Scan for the cell matching the given text and deliver its [X, Y] coordinate at center. 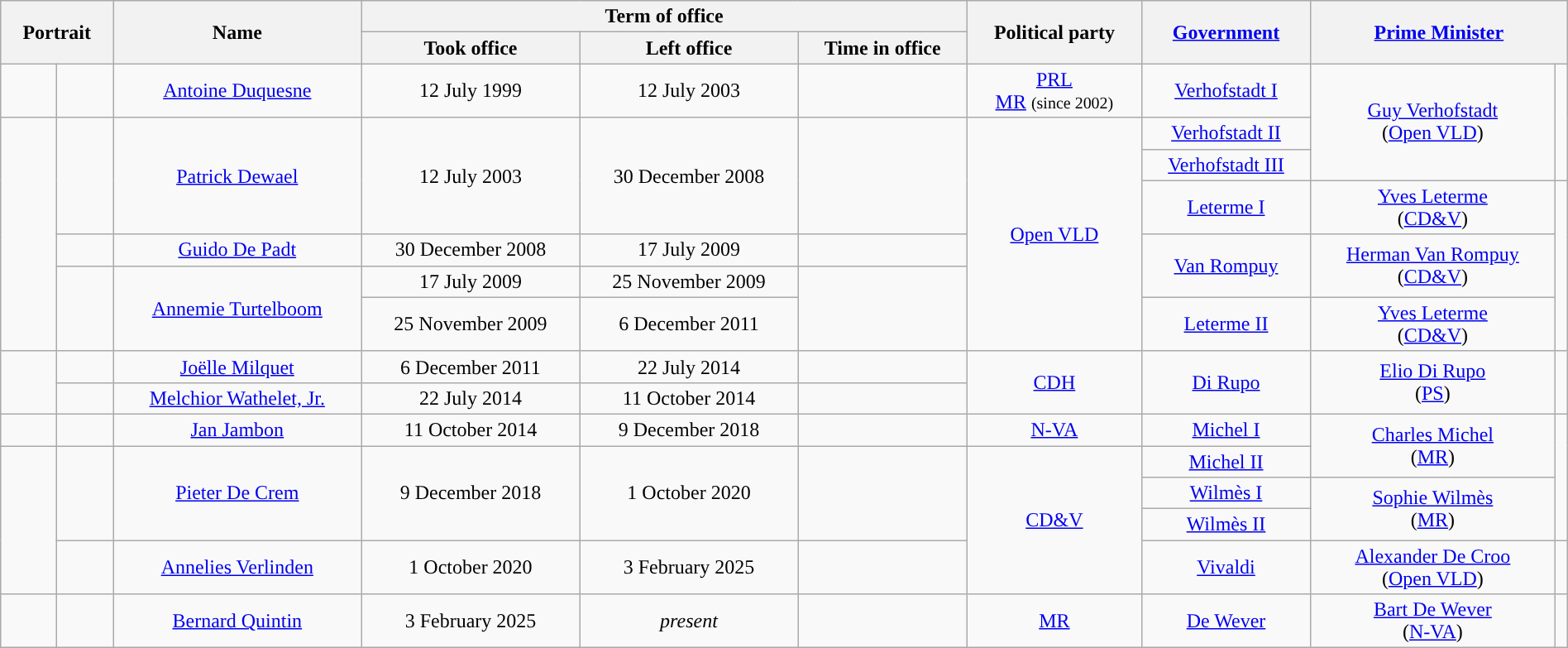
Took office [471, 48]
Bart De Wever(N-VA) [1432, 621]
Di Rupo [1226, 382]
Sophie Wilmès(MR) [1432, 509]
CDH [1054, 382]
Melchior Wathelet, Jr. [237, 398]
Antoine Duquesne [237, 91]
12 July 1999 [471, 91]
Name [237, 32]
Patrick Dewael [237, 175]
Michel I [1226, 430]
Time in office [882, 48]
Annelies Verlinden [237, 568]
Michel II [1226, 461]
N-VA [1054, 430]
Alexander De Croo(Open VLD) [1432, 568]
Joëlle Milquet [237, 367]
Pieter De Crem [237, 492]
Elio Di Rupo(PS) [1432, 382]
Van Rompuy [1226, 266]
Portrait [57, 32]
present [689, 621]
Open VLD [1054, 234]
Prime Minister [1439, 32]
Verhofstadt II [1226, 133]
Vivaldi [1226, 568]
Annemie Turtelboom [237, 308]
Jan Jambon [237, 430]
Leterme I [1226, 207]
Guy Verhofstadt(Open VLD) [1432, 122]
Herman Van Rompuy(CD&V) [1432, 266]
Left office [689, 48]
De Wever [1226, 621]
Term of office [664, 17]
MR [1054, 621]
Leterme II [1226, 324]
Verhofstadt III [1226, 165]
Wilmès II [1226, 525]
PRLMR (since 2002) [1054, 91]
Bernard Quintin [237, 621]
Guido De Padt [237, 250]
Wilmès I [1226, 493]
Charles Michel(MR) [1432, 445]
Verhofstadt I [1226, 91]
Government [1226, 32]
CD&V [1054, 520]
Political party [1054, 32]
